Return the [x, y] coordinate for the center point of the cell that contains the specified text.  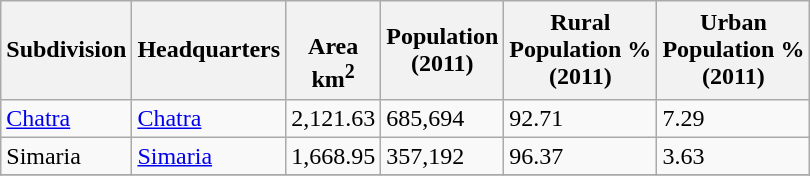
92.71 [580, 118]
96.37 [580, 156]
Areakm2 [334, 50]
2,121.63 [334, 118]
685,694 [442, 118]
3.63 [734, 156]
1,668.95 [334, 156]
7.29 [734, 118]
RuralPopulation %(2011) [580, 50]
Headquarters [209, 50]
357,192 [442, 156]
Urban Population % (2011) [734, 50]
Subdivision [66, 50]
Population(2011) [442, 50]
